Detect which cell encompasses the target text, then output its (x, y) center coordinate. 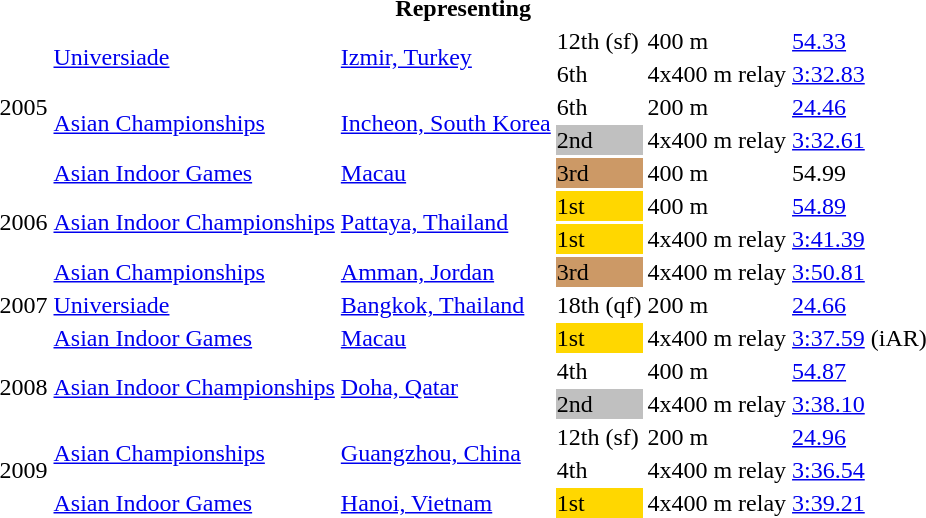
Pattaya, Thailand (446, 222)
Hanoi, Vietnam (446, 503)
Incheon, South Korea (446, 124)
Izmir, Turkey (446, 58)
18th (qf) (599, 305)
Doha, Qatar (446, 388)
Amman, Jordan (446, 272)
Guangzhou, China (446, 454)
Bangkok, Thailand (446, 305)
